Extract the (X, Y) coordinate from the center of the cell holding the provided text.  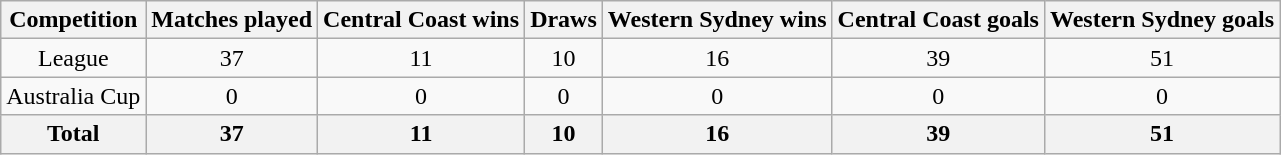
League (74, 58)
Central Coast goals (938, 20)
Central Coast wins (422, 20)
Australia Cup (74, 96)
Total (74, 134)
Matches played (232, 20)
Competition (74, 20)
Western Sydney goals (1162, 20)
Draws (564, 20)
Western Sydney wins (717, 20)
